From the cell containing the given text, extract its center point as [X, Y] coordinate. 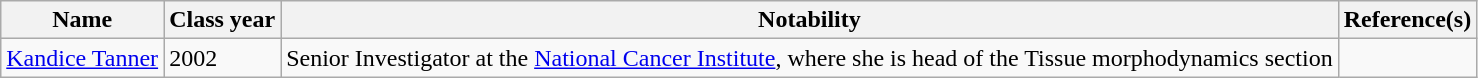
Senior Investigator at the National Cancer Institute, where she is head of the Tissue morphodynamics section [810, 58]
Name [82, 20]
Reference(s) [1408, 20]
Kandice Tanner [82, 58]
Class year [222, 20]
Notability [810, 20]
2002 [222, 58]
